For the text-containing cell, return its midpoint in (X, Y) coordinate format. 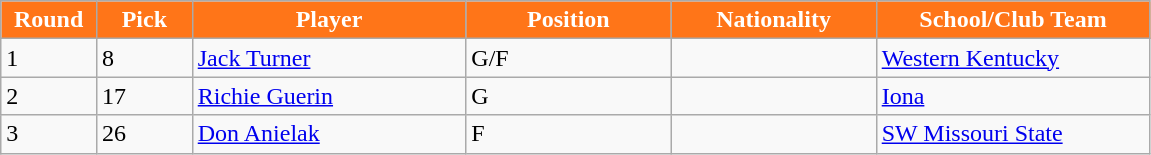
Don Anielak (329, 134)
Player (329, 20)
Iona (1013, 96)
F (568, 134)
G/F (568, 58)
3 (49, 134)
17 (144, 96)
G (568, 96)
Pick (144, 20)
Richie Guerin (329, 96)
1 (49, 58)
8 (144, 58)
SW Missouri State (1013, 134)
School/Club Team (1013, 20)
Jack Turner (329, 58)
Western Kentucky (1013, 58)
26 (144, 134)
2 (49, 96)
Nationality (774, 20)
Round (49, 20)
Position (568, 20)
